Provide the [X, Y] coordinate of the cell's center where the given text is located.  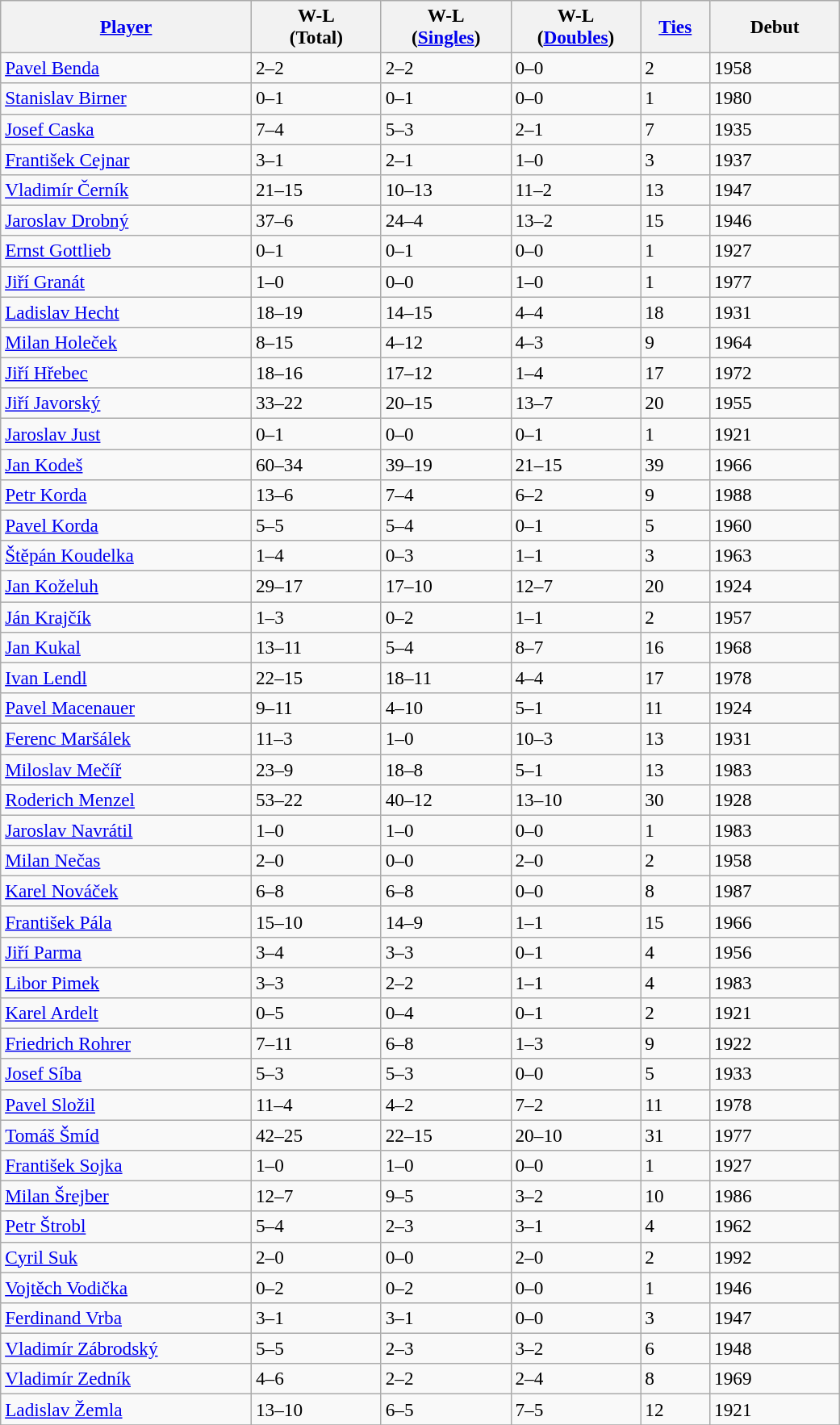
Stanislav Birner [126, 98]
6 [675, 1348]
1928 [775, 800]
14–15 [445, 311]
Petr Štrobl [126, 1227]
7 [675, 129]
1956 [775, 952]
Player [126, 26]
18–8 [445, 769]
1980 [775, 98]
1969 [775, 1379]
Pavel Složil [126, 1105]
12 [675, 1409]
Ties [675, 26]
František Cejnar [126, 159]
13–11 [316, 647]
Milan Nečas [126, 860]
33–22 [316, 403]
4–3 [576, 342]
8–7 [576, 647]
20–10 [576, 1135]
1957 [775, 616]
13–2 [576, 220]
Jan Kukal [126, 647]
18 [675, 311]
Jaroslav Just [126, 433]
W-L(Total) [316, 26]
29–17 [316, 586]
Miloslav Mečíř [126, 769]
17–12 [445, 373]
11–4 [316, 1105]
4–2 [445, 1105]
30 [675, 800]
1972 [775, 373]
Pavel Benda [126, 68]
Libor Pimek [126, 982]
Jaroslav Navrátil [126, 830]
Karel Nováček [126, 891]
4–10 [445, 708]
Jiří Javorský [126, 403]
3–4 [316, 952]
Tomáš Šmíd [126, 1135]
1963 [775, 556]
Jan Kodeš [126, 464]
Jiří Parma [126, 952]
9–5 [445, 1196]
7–5 [576, 1409]
9–11 [316, 708]
Vladimír Zábrodský [126, 1348]
Jiří Hřebec [126, 373]
Jan Koželuh [126, 586]
Ivan Lendl [126, 678]
Ferenc Maršálek [126, 738]
8–15 [316, 342]
14–9 [445, 921]
42–25 [316, 1135]
18–19 [316, 311]
Cyril Suk [126, 1257]
W-L(Singles) [445, 26]
23–9 [316, 769]
2–4 [576, 1379]
15–10 [316, 921]
1922 [775, 1043]
18–16 [316, 373]
1987 [775, 891]
1962 [775, 1227]
1992 [775, 1257]
0–3 [445, 556]
60–34 [316, 464]
Ladislav Hecht [126, 311]
10–13 [445, 190]
10 [675, 1196]
0–5 [316, 1013]
Ladislav Žemla [126, 1409]
7–11 [316, 1043]
1988 [775, 495]
Štěpán Koudelka [126, 556]
39 [675, 464]
Ernst Gottlieb [126, 251]
Ferdinand Vrba [126, 1318]
1955 [775, 403]
18–11 [445, 678]
Josef Caska [126, 129]
11–3 [316, 738]
Milan Šrejber [126, 1196]
7–2 [576, 1105]
53–22 [316, 800]
Friedrich Rohrer [126, 1043]
13–6 [316, 495]
6–2 [576, 495]
Petr Korda [126, 495]
1948 [775, 1348]
Jiří Granát [126, 282]
40–12 [445, 800]
František Pála [126, 921]
4–6 [316, 1379]
1933 [775, 1074]
1986 [775, 1196]
13–7 [576, 403]
Roderich Menzel [126, 800]
Jaroslav Drobný [126, 220]
Debut [775, 26]
4–12 [445, 342]
20–15 [445, 403]
31 [675, 1135]
Vladimír Zedník [126, 1379]
0–4 [445, 1013]
1937 [775, 159]
24–4 [445, 220]
Vojtěch Vodička [126, 1287]
Karel Ardelt [126, 1013]
39–19 [445, 464]
František Sojka [126, 1165]
6–5 [445, 1409]
W-L(Doubles) [576, 26]
1935 [775, 129]
1968 [775, 647]
16 [675, 647]
Milan Holeček [126, 342]
1960 [775, 525]
Ján Krajčík [126, 616]
Pavel Korda [126, 525]
Josef Síba [126, 1074]
10–3 [576, 738]
11–2 [576, 190]
Pavel Macenauer [126, 708]
1964 [775, 342]
37–6 [316, 220]
17–10 [445, 586]
Vladimír Černík [126, 190]
